Scan for the cell matching the given text and deliver its (X, Y) coordinate at center. 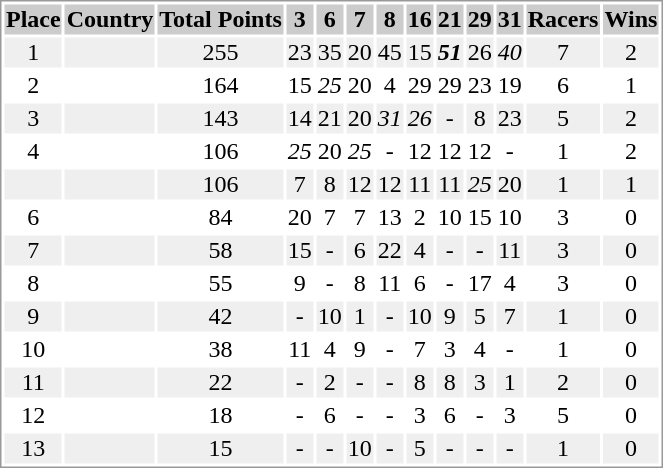
Country (110, 19)
Total Points (220, 19)
58 (220, 251)
51 (450, 53)
164 (220, 85)
55 (220, 283)
38 (220, 349)
Place (33, 19)
Racers (563, 19)
40 (510, 53)
143 (220, 119)
17 (480, 283)
14 (300, 119)
16 (420, 19)
19 (510, 85)
255 (220, 53)
35 (330, 53)
45 (390, 53)
Wins (631, 19)
84 (220, 217)
18 (220, 415)
42 (220, 317)
